From the cell containing the given text, extract its center point as [X, Y] coordinate. 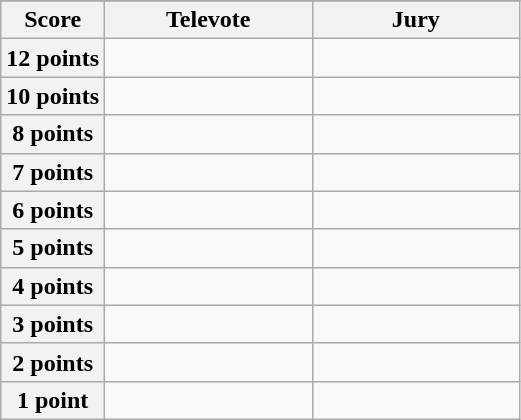
3 points [53, 324]
8 points [53, 134]
5 points [53, 248]
4 points [53, 286]
Jury [416, 20]
1 point [53, 400]
Televote [209, 20]
12 points [53, 58]
Score [53, 20]
6 points [53, 210]
2 points [53, 362]
7 points [53, 172]
10 points [53, 96]
